For the text-containing cell, return its midpoint in [X, Y] coordinate format. 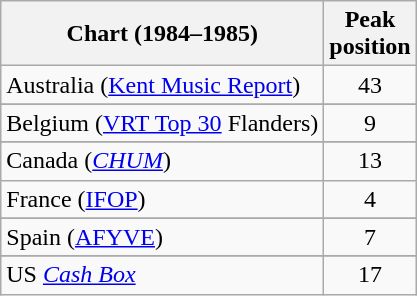
Canada (CHUM) [162, 161]
13 [370, 161]
France (IFOP) [162, 199]
4 [370, 199]
7 [370, 237]
Australia (Kent Music Report) [162, 85]
Peakposition [370, 34]
17 [370, 275]
9 [370, 123]
Spain (AFYVE) [162, 237]
Chart (1984–1985) [162, 34]
US Cash Box [162, 275]
43 [370, 85]
Belgium (VRT Top 30 Flanders) [162, 123]
